Return (X, Y) of the center of cell containing provided text 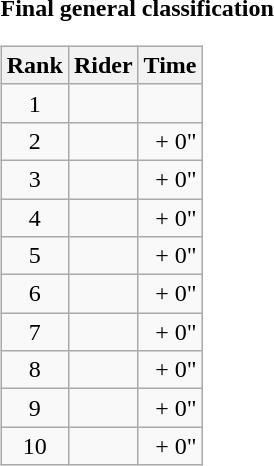
1 (34, 103)
2 (34, 141)
6 (34, 294)
7 (34, 332)
4 (34, 217)
Rider (103, 65)
Time (170, 65)
9 (34, 408)
10 (34, 446)
Rank (34, 65)
3 (34, 179)
5 (34, 256)
8 (34, 370)
